Search for the cell housing the specified text and yield its (x, y) center coordinate. 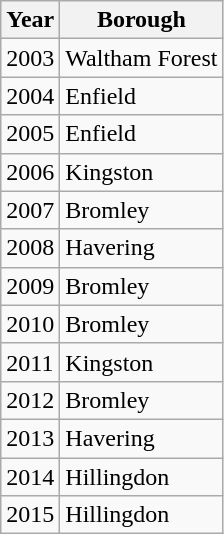
2014 (30, 477)
2011 (30, 362)
2007 (30, 210)
2003 (30, 58)
2009 (30, 286)
Year (30, 20)
2015 (30, 515)
2006 (30, 172)
2005 (30, 134)
Borough (142, 20)
Waltham Forest (142, 58)
2013 (30, 438)
2008 (30, 248)
2010 (30, 324)
2004 (30, 96)
2012 (30, 400)
